Return the [x, y] coordinate for the center point of the cell that contains the specified text.  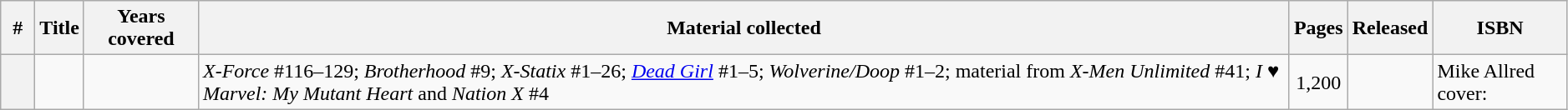
# [18, 28]
Released [1390, 28]
Mike Allred cover: [1500, 82]
ISBN [1500, 28]
1,200 [1318, 82]
Years covered [140, 28]
Title [60, 28]
Pages [1318, 28]
Material collected [743, 28]
